Extract the [X, Y] coordinate from the center of the cell holding the provided text.  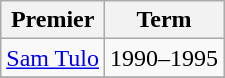
Term [164, 20]
Sam Tulo [53, 58]
1990–1995 [164, 58]
Premier [53, 20]
